For the text-containing cell, return its midpoint in [x, y] coordinate format. 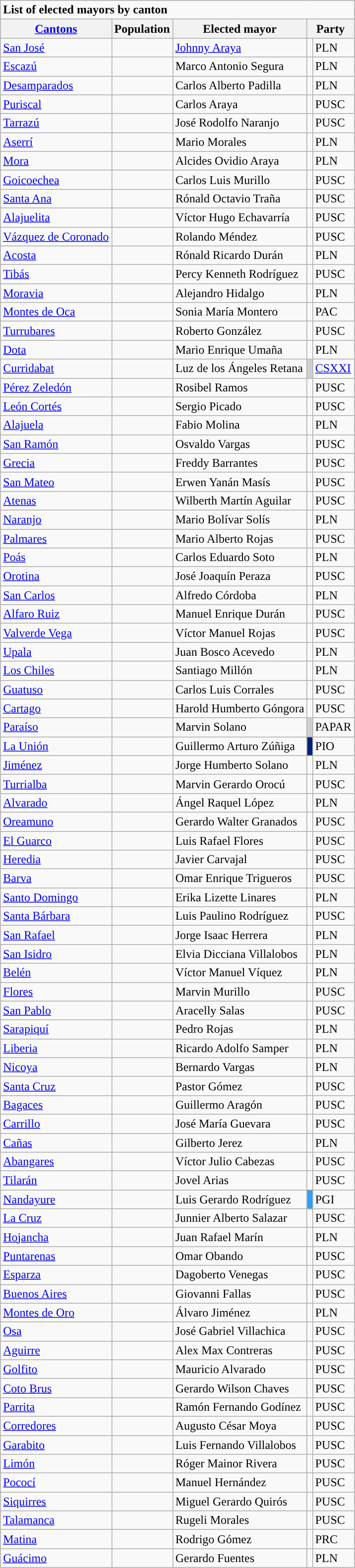
Javier Carvajal [240, 860]
Juan Bosco Acevedo [240, 652]
Garabito [56, 1445]
Naranjo [56, 519]
Palmares [56, 538]
Mario Enrique Umaña [240, 350]
Luis Gerardo Rodríguez [240, 1199]
Elvia Dicciana Villalobos [240, 954]
Pedro Rojas [240, 1029]
Population [142, 29]
Giovanni Fallas [240, 1294]
Aguirre [56, 1350]
José Rodolfo Naranjo [240, 123]
Jorge Isaac Herrera [240, 935]
Marvin Gerardo Orocú [240, 784]
Alcides Ovidio Araya [240, 161]
Wilberth Martín Aguilar [240, 501]
Rosibel Ramos [240, 387]
Pastor Gómez [240, 1086]
Turrialba [56, 784]
Cartago [56, 708]
Alfredo Córdoba [240, 595]
Miguel Gerardo Quirós [240, 1502]
Víctor Hugo Echavarría [240, 217]
Golfito [56, 1369]
Róger Mainor Rivera [240, 1464]
Manuel Enrique Durán [240, 614]
Flores [56, 992]
San Mateo [56, 482]
Carlos Alberto Padilla [240, 85]
Freddy Barrantes [240, 463]
La Unión [56, 746]
Desamparados [56, 85]
Bagaces [56, 1105]
Puntarenas [56, 1256]
Guillermo Aragón [240, 1105]
Abangares [56, 1162]
Erwen Yanán Masís [240, 482]
Hojancha [56, 1237]
Mario Bolívar Solís [240, 519]
Alajuela [56, 425]
Oreamuno [56, 821]
El Guarco [56, 841]
Paraíso [56, 727]
San Rafael [56, 935]
PRC [333, 1539]
Sergio Picado [240, 406]
Carlos Araya [240, 104]
Santa Bárbara [56, 916]
Santa Ana [56, 198]
Alfaro Ruiz [56, 614]
PAPAR [333, 727]
Alejandro Hidalgo [240, 293]
Rónald Ricardo Durán [240, 255]
Goicoechea [56, 180]
Belén [56, 973]
Vázquez de Coronado [56, 237]
Luz de los Ángeles Retana [240, 369]
Omar Enrique Trigueros [240, 878]
PGI [333, 1199]
Acosta [56, 255]
Limón [56, 1464]
José María Guevara [240, 1124]
Guatuso [56, 690]
Aracelly Salas [240, 1010]
San Pablo [56, 1010]
Víctor Julio Cabezas [240, 1162]
CSXXI [333, 369]
List of elected mayors by canton [177, 10]
Dota [56, 350]
Augusto César Moya [240, 1426]
Marco Antonio Segura [240, 66]
Alvarado [56, 803]
Buenos Aires [56, 1294]
Gilberto Jerez [240, 1142]
San Isidro [56, 954]
Víctor Manuel Rojas [240, 633]
Aserrí [56, 142]
Los Chiles [56, 671]
Curridabat [56, 369]
Junnier Alberto Salazar [240, 1218]
León Cortés [56, 406]
San Carlos [56, 595]
José Gabriel Villachica [240, 1331]
Luis Paulino Rodríguez [240, 916]
Harold Humberto Góngora [240, 708]
Osvaldo Vargas [240, 444]
Johnny Araya [240, 48]
Guillermo Arturo Zúñiga [240, 746]
Montes de Oca [56, 312]
Esparza [56, 1275]
Bernardo Vargas [240, 1067]
Gerardo Walter Granados [240, 821]
Santa Cruz [56, 1086]
Rodrigo Gómez [240, 1539]
PIO [333, 746]
Alajuelita [56, 217]
Fabio Molina [240, 425]
Grecia [56, 463]
Talamanca [56, 1520]
Cañas [56, 1142]
Marvin Solano [240, 727]
Rugeli Morales [240, 1520]
Mauricio Alvarado [240, 1369]
Valverde Vega [56, 633]
Carrillo [56, 1124]
Osa [56, 1331]
Carlos Luis Murillo [240, 180]
Atenas [56, 501]
Matina [56, 1539]
Parrita [56, 1407]
Roberto González [240, 331]
Ricardo Adolfo Samper [240, 1048]
Pococí [56, 1483]
Tilarán [56, 1181]
San José [56, 48]
Upala [56, 652]
Luis Rafael Flores [240, 841]
Jorge Humberto Solano [240, 765]
Tibás [56, 274]
Siquirres [56, 1502]
Manuel Hernández [240, 1483]
Mora [56, 161]
Jiménez [56, 765]
Elected mayor [240, 29]
Liberia [56, 1048]
Víctor Manuel Víquez [240, 973]
Sonia María Montero [240, 312]
Party [330, 29]
Luis Fernando Villalobos [240, 1445]
Juan Rafael Marín [240, 1237]
Orotina [56, 576]
Cantons [56, 29]
Corredores [56, 1426]
Marvin Murillo [240, 992]
Alex Max Contreras [240, 1350]
Gerardo Fuentes [240, 1558]
José Joaquín Peraza [240, 576]
Dagoberto Venegas [240, 1275]
Álvaro Jiménez [240, 1313]
Turrubares [56, 331]
Tarrazú [56, 123]
Coto Brus [56, 1388]
Barva [56, 878]
Nicoya [56, 1067]
Pérez Zeledón [56, 387]
PAC [333, 312]
La Cruz [56, 1218]
Santo Domingo [56, 897]
Rónald Octavio Traña [240, 198]
Mario Morales [240, 142]
Sarapiquí [56, 1029]
Heredia [56, 860]
Montes de Oro [56, 1313]
Gerardo Wilson Chaves [240, 1388]
Ramón Fernando Godínez [240, 1407]
Puriscal [56, 104]
Mario Alberto Rojas [240, 538]
Rolando Méndez [240, 237]
San Ramón [56, 444]
Carlos Luis Corrales [240, 690]
Escazú [56, 66]
Santiago Millón [240, 671]
Omar Obando [240, 1256]
Ángel Raquel López [240, 803]
Guácimo [56, 1558]
Carlos Eduardo Soto [240, 558]
Jovel Arias [240, 1181]
Percy Kenneth Rodríguez [240, 274]
Poás [56, 558]
Nandayure [56, 1199]
Moravia [56, 293]
Erika Lizette Linares [240, 897]
